Determine the [X, Y] coordinate at the center of the cell enclosing the given text.  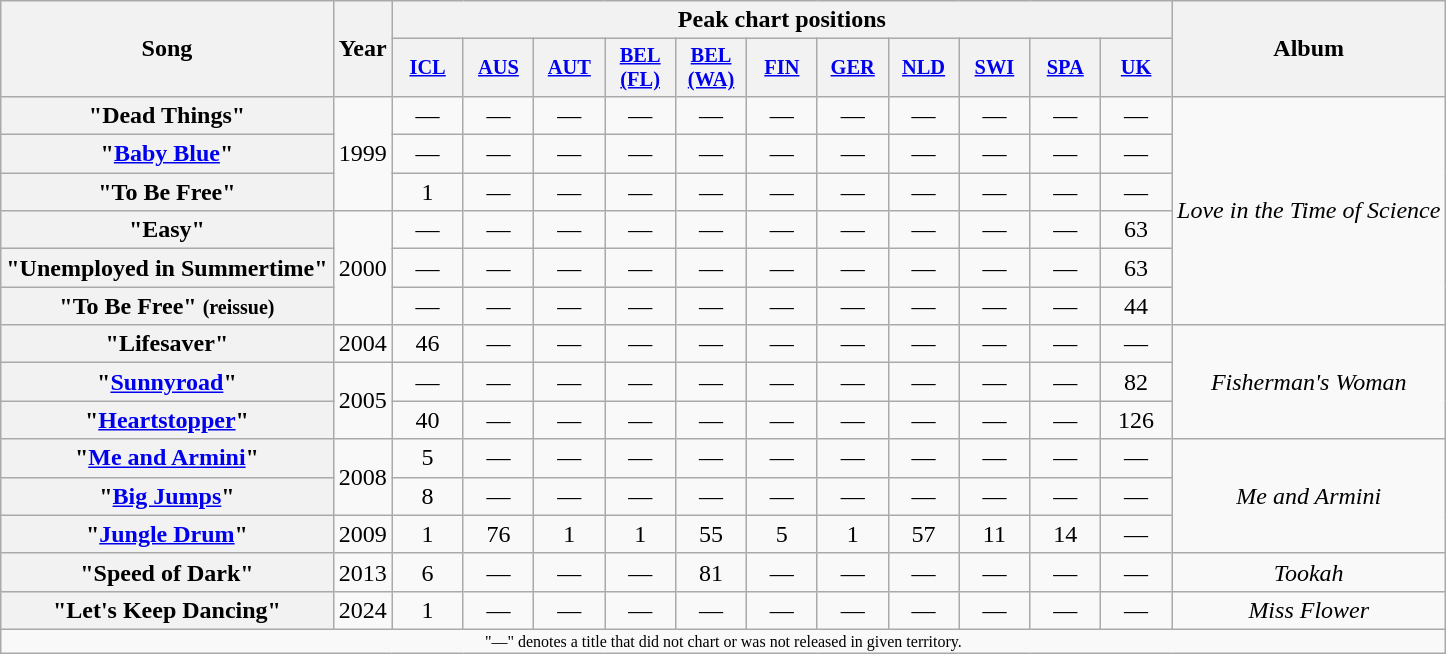
SPA [1066, 68]
6 [428, 572]
Year [362, 49]
2024 [362, 610]
44 [1136, 306]
82 [1136, 382]
Tookah [1309, 572]
2013 [362, 572]
2005 [362, 401]
"—" denotes a title that did not chart or was not released in given territory. [724, 641]
2004 [362, 344]
11 [994, 534]
AUS [498, 68]
"Unemployed in Summertime" [167, 268]
40 [428, 420]
Peak chart positions [782, 20]
FIN [782, 68]
NLD [924, 68]
46 [428, 344]
Me and Armini [1309, 496]
55 [712, 534]
57 [924, 534]
Song [167, 49]
"Speed of Dark" [167, 572]
"Big Jumps" [167, 496]
"Sunnyroad" [167, 382]
2009 [362, 534]
"Baby Blue" [167, 154]
2008 [362, 477]
76 [498, 534]
BEL(FL) [640, 68]
"To Be Free" [167, 192]
"Jungle Drum" [167, 534]
BEL(WA) [712, 68]
"Me and Armini" [167, 458]
"To Be Free" (reissue) [167, 306]
ICL [428, 68]
Miss Flower [1309, 610]
"Dead Things" [167, 115]
Love in the Time of Science [1309, 210]
SWI [994, 68]
126 [1136, 420]
2000 [362, 268]
1999 [362, 153]
"Easy" [167, 230]
81 [712, 572]
GER [852, 68]
Fisherman's Woman [1309, 382]
14 [1066, 534]
"Heartstopper" [167, 420]
8 [428, 496]
Album [1309, 49]
"Lifesaver" [167, 344]
AUT [570, 68]
UK [1136, 68]
"Let's Keep Dancing" [167, 610]
